Identify which cell holds the provided text, then report its (X, Y) central coordinate. 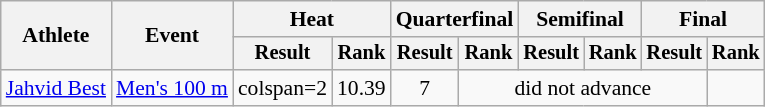
did not advance (583, 88)
Men's 100 m (172, 88)
Quarterfinal (455, 19)
10.39 (362, 88)
Semifinal (580, 19)
7 (425, 88)
Jahvid Best (56, 88)
Event (172, 36)
colspan=2 (282, 88)
Heat (312, 19)
Final (702, 19)
Athlete (56, 36)
